Identify which cell holds the provided text, then report its [x, y] central coordinate. 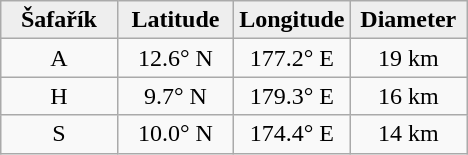
16 km [408, 96]
10.0° N [175, 134]
177.2° E [292, 58]
14 km [408, 134]
19 km [408, 58]
Latitude [175, 20]
179.3° E [292, 96]
A [59, 58]
H [59, 96]
12.6° N [175, 58]
Diameter [408, 20]
Šafařík [59, 20]
9.7° N [175, 96]
Longitude [292, 20]
S [59, 134]
174.4° E [292, 134]
